Extract the [x, y] coordinate from the center of the cell holding the provided text.  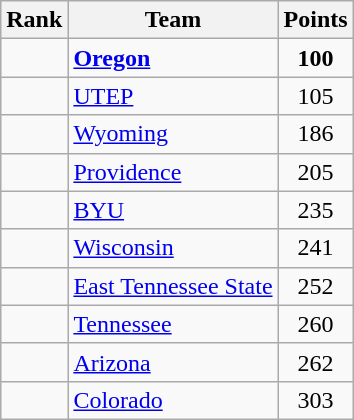
262 [316, 362]
East Tennessee State [173, 286]
Providence [173, 172]
235 [316, 210]
UTEP [173, 96]
252 [316, 286]
260 [316, 324]
186 [316, 134]
Oregon [173, 58]
100 [316, 58]
Colorado [173, 400]
Team [173, 20]
303 [316, 400]
Wisconsin [173, 248]
BYU [173, 210]
105 [316, 96]
Rank [34, 20]
205 [316, 172]
Arizona [173, 362]
Points [316, 20]
Wyoming [173, 134]
241 [316, 248]
Tennessee [173, 324]
